Identify which cell holds the provided text, then report its (X, Y) central coordinate. 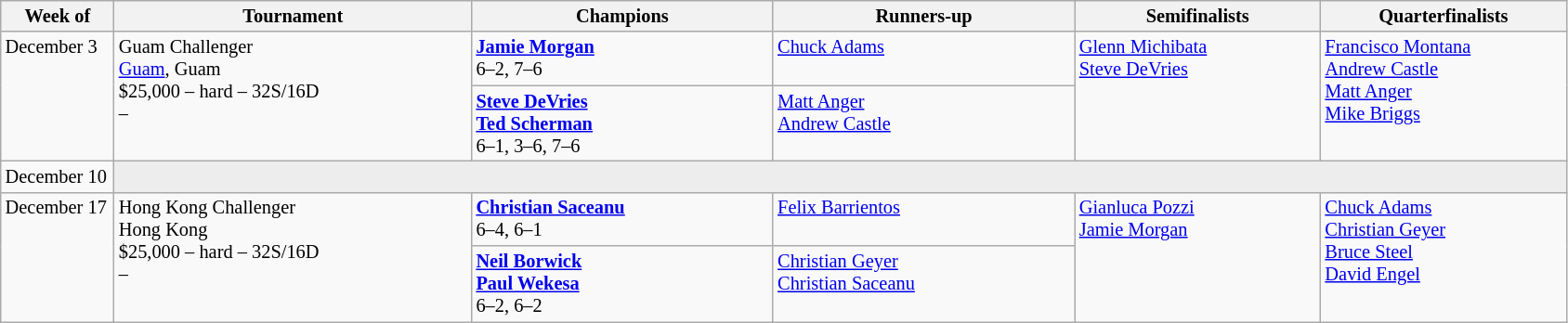
December 10 (58, 176)
Jamie Morgan 6–2, 7–6 (622, 58)
December 3 (58, 97)
Francisco Montana Andrew Castle Matt Anger Mike Briggs (1444, 97)
Quarterfinalists (1444, 16)
Week of (58, 16)
Runners-up (923, 16)
Semifinalists (1198, 16)
Gianluca Pozzi Jamie Morgan (1198, 256)
Steve DeVries Ted Scherman 6–1, 3–6, 7–6 (622, 123)
Matt Anger Andrew Castle (923, 123)
December 17 (58, 256)
Guam Challenger Guam, Guam$25,000 – hard – 32S/16D – (294, 97)
Tournament (294, 16)
Felix Barrientos (923, 219)
Chuck Adams (923, 58)
Champions (622, 16)
Neil Borwick Paul Wekesa 6–2, 6–2 (622, 284)
Chuck Adams Christian Geyer Bruce Steel David Engel (1444, 256)
Hong Kong Challenger Hong Kong$25,000 – hard – 32S/16D – (294, 256)
Christian Saceanu 6–4, 6–1 (622, 219)
Glenn Michibata Steve DeVries (1198, 97)
Christian Geyer Christian Saceanu (923, 284)
